From the cell containing the given text, extract its center point as [x, y] coordinate. 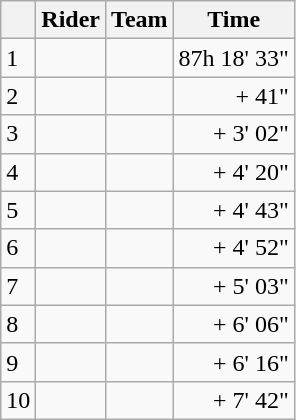
+ 6' 06" [234, 324]
4 [18, 172]
+ 4' 43" [234, 210]
+ 4' 52" [234, 248]
Time [234, 20]
+ 4' 20" [234, 172]
+ 7' 42" [234, 400]
1 [18, 58]
+ 5' 03" [234, 286]
Team [140, 20]
+ 3' 02" [234, 134]
Rider [71, 20]
10 [18, 400]
3 [18, 134]
+ 6' 16" [234, 362]
7 [18, 286]
5 [18, 210]
87h 18' 33" [234, 58]
6 [18, 248]
+ 41" [234, 96]
9 [18, 362]
2 [18, 96]
8 [18, 324]
